Return the (X, Y) coordinate for the center point of the cell that contains the specified text.  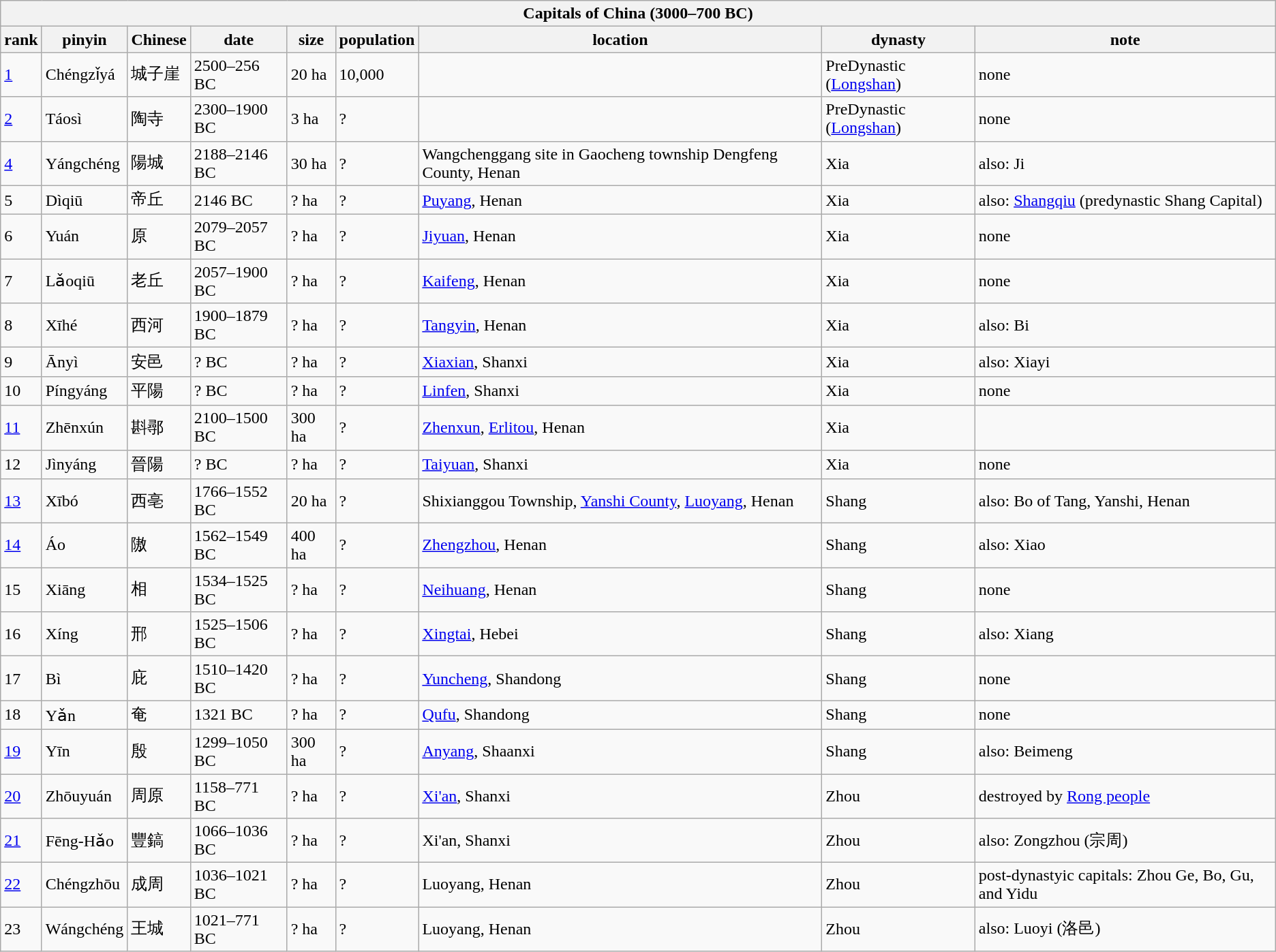
老丘 (159, 281)
also: Beimeng (1125, 751)
Bì (85, 679)
Capitals of China (3000–700 BC) (638, 14)
size (311, 40)
also: Bi (1125, 326)
Dìqiū (85, 200)
奄 (159, 716)
2146 BC (239, 200)
1562–1549 BC (239, 545)
Xíng (85, 634)
Táosì (85, 119)
1 (21, 75)
Chinese (159, 40)
豐鎬 (159, 841)
Zhengzhou, Henan (620, 545)
18 (21, 716)
16 (21, 634)
Xiaxian, Shanxi (620, 363)
7 (21, 281)
Zhēnxún (85, 428)
post-dynastyic capitals: Zhou Ge, Bo, Gu, and Yidu (1125, 885)
2100–1500 BC (239, 428)
相 (159, 590)
19 (21, 751)
also: Bo of Tang, Yanshi, Henan (1125, 502)
2500–256 BC (239, 75)
population (377, 40)
also: Zongzhou (宗周) (1125, 841)
Chéngzǐyá (85, 75)
成周 (159, 885)
400 ha (311, 545)
15 (21, 590)
Yángchéng (85, 164)
2188–2146 BC (239, 164)
1321 BC (239, 716)
斟鄩 (159, 428)
城子崖 (159, 75)
9 (21, 363)
14 (21, 545)
陶寺 (159, 119)
Yuán (85, 237)
1036–1021 BC (239, 885)
Xiāng (85, 590)
Tangyin, Henan (620, 326)
12 (21, 465)
destroyed by Rong people (1125, 796)
Áo (85, 545)
帝丘 (159, 200)
安邑 (159, 363)
note (1125, 40)
Xingtai, Hebei (620, 634)
Yuncheng, Shandong (620, 679)
20 (21, 796)
Yǎn (85, 716)
Linfen, Shanxi (620, 391)
邢 (159, 634)
Ānyì (85, 363)
隞 (159, 545)
21 (21, 841)
2300–1900 BC (239, 119)
原 (159, 237)
also: Ji (1125, 164)
10,000 (377, 75)
1525–1506 BC (239, 634)
西亳 (159, 502)
also: Xiang (1125, 634)
Shixianggou Township, Yanshi County, Luoyang, Henan (620, 502)
Wángchéng (85, 930)
17 (21, 679)
11 (21, 428)
Qufu, Shandong (620, 716)
1510–1420 BC (239, 679)
1299–1050 BC (239, 751)
23 (21, 930)
1158–771 BC (239, 796)
Yīn (85, 751)
Anyang, Shaanxi (620, 751)
5 (21, 200)
Taiyuan, Shanxi (620, 465)
Jìnyáng (85, 465)
1900–1879 BC (239, 326)
Zhōuyuán (85, 796)
Chéngzhōu (85, 885)
dynasty (898, 40)
1021–771 BC (239, 930)
13 (21, 502)
also: Xiayi (1125, 363)
2079–2057 BC (239, 237)
6 (21, 237)
Neihuang, Henan (620, 590)
王城 (159, 930)
4 (21, 164)
Jiyuan, Henan (620, 237)
周原 (159, 796)
location (620, 40)
30 ha (311, 164)
also: Shangqiu (predynastic Shang Capital) (1125, 200)
Lǎoqiū (85, 281)
Píngyáng (85, 391)
陽城 (159, 164)
also: Luoyi (洛邑) (1125, 930)
Fēng-Hǎo (85, 841)
晉陽 (159, 465)
3 ha (311, 119)
pinyin (85, 40)
also: Xiao (1125, 545)
平陽 (159, 391)
rank (21, 40)
Zhenxun, Erlitou, Henan (620, 428)
date (239, 40)
殷 (159, 751)
2 (21, 119)
22 (21, 885)
1766–1552 BC (239, 502)
1534–1525 BC (239, 590)
庇 (159, 679)
Kaifeng, Henan (620, 281)
Puyang, Henan (620, 200)
Wangchenggang site in Gaocheng township Dengfeng County, Henan (620, 164)
1066–1036 BC (239, 841)
西河 (159, 326)
10 (21, 391)
8 (21, 326)
2057–1900 BC (239, 281)
Xīhé (85, 326)
Xībó (85, 502)
